Identify which cell holds the provided text, then report its (x, y) central coordinate. 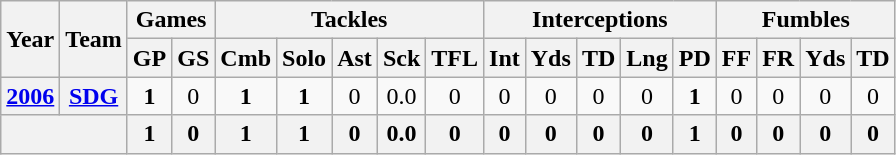
Interceptions (600, 20)
Cmb (246, 58)
SDG (94, 96)
Tackles (350, 20)
Int (505, 58)
PD (694, 58)
FF (736, 58)
Ast (355, 58)
Fumbles (806, 20)
Games (170, 20)
Year (30, 39)
GP (149, 58)
Lng (647, 58)
TFL (455, 58)
GS (194, 58)
Solo (304, 58)
Sck (401, 58)
2006 (30, 96)
FR (778, 58)
Team (94, 39)
